From the cell containing the given text, extract its center point as (X, Y) coordinate. 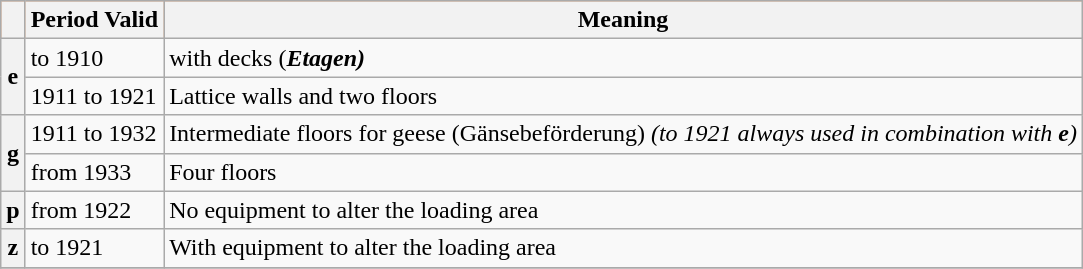
to 1921 (94, 248)
from 1922 (94, 210)
With equipment to alter the loading area (624, 248)
p (13, 210)
e (13, 77)
from 1933 (94, 172)
with decks (Etagen) (624, 58)
g (13, 153)
Lattice walls and two floors (624, 96)
z (13, 248)
Intermediate floors for geese (Gänsebeförderung) (to 1921 always used in combination with e) (624, 134)
Period Valid (94, 20)
1911 to 1921 (94, 96)
to 1910 (94, 58)
No equipment to alter the loading area (624, 210)
1911 to 1932 (94, 134)
Four floors (624, 172)
Meaning (624, 20)
